Extract the (X, Y) coordinate from the center of the cell holding the provided text.  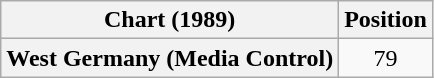
Chart (1989) (170, 20)
79 (386, 58)
Position (386, 20)
West Germany (Media Control) (170, 58)
